Identify which cell holds the provided text, then report its (x, y) central coordinate. 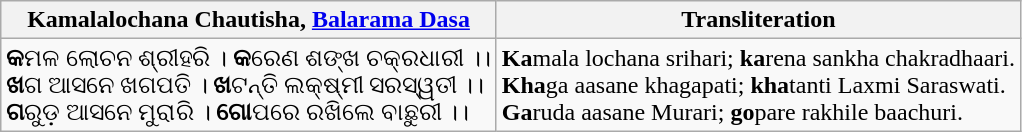
Transliteration (758, 20)
Kamala lochana srihari; karena sankha chakradhaari.Khaga aasane khagapati; khatanti Laxmi Saraswati.Garuda aasane Murari; gopare rakhile baachuri. (758, 85)
Kamalalochana Chautisha, Balarama Dasa (249, 20)
କମଳ ଲୋଚନ ଶ୍ରୀହରି । କରେଣ ଶଙ୍ଖ ଚକ୍ରଧାରୀ ।।ଖଗ ଆସନେ ଖଗପତି । ଖଟନ୍ତି ଲକ୍ଷ୍ମୀ ସରସ୍ୱତୀ ।।ଗରୁଡ଼ ଆସନେ ମୁରାରି । ଗୋପରେ ରଖିଲେ ବାଛୁରୀ ।। (249, 85)
